For the text-containing cell, return its midpoint in [X, Y] coordinate format. 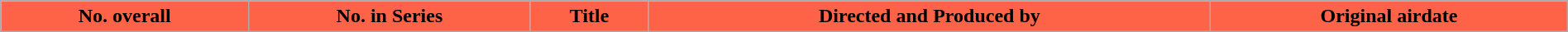
No. overall [125, 16]
Title [589, 16]
Directed and Produced by [930, 16]
No. in Series [390, 16]
Original airdate [1389, 16]
